From the cell containing the given text, extract its center point as [X, Y] coordinate. 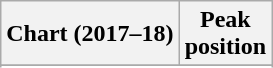
Chart (2017–18) [90, 34]
Peakposition [225, 34]
